Pinpoint the cell where the given text exists, returning its [X, Y] midpoint coordinate. 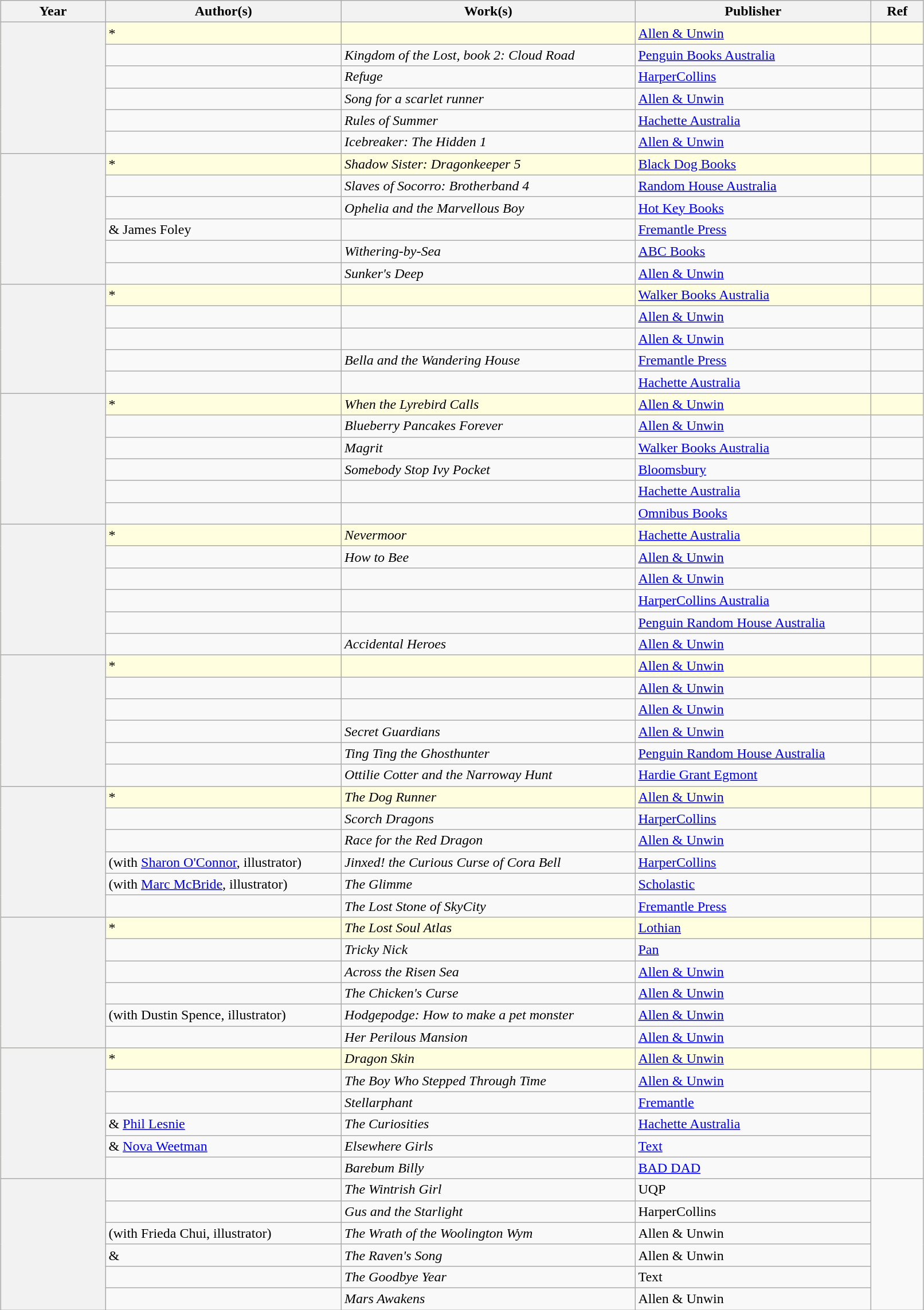
(with Dustin Spence, illustrator) [224, 1015]
Bloomsbury [753, 470]
ABC Books [753, 251]
Withering-by-Sea [488, 251]
Work(s) [488, 11]
Hot Key Books [753, 208]
Tricky Nick [488, 949]
Across the Risen Sea [488, 972]
Author(s) [224, 11]
Fremantle [753, 1102]
Nevermoor [488, 535]
The Goodbye Year [488, 1277]
Penguin Books Australia [753, 55]
How to Bee [488, 557]
The Boy Who Stepped Through Time [488, 1081]
Year [53, 11]
Gus and the Starlight [488, 1211]
The Dog Runner [488, 797]
Song for a scarlet runner [488, 99]
The Lost Soul Atlas [488, 928]
BAD DAD [753, 1168]
Barebum Billy [488, 1168]
Her Perilous Mansion [488, 1037]
Jinxed! the Curious Curse of Cora Bell [488, 862]
Pan [753, 949]
Race for the Red Dragon [488, 840]
The Curiosities [488, 1124]
Accidental Heroes [488, 644]
Omnibus Books [753, 513]
Shadow Sister: Dragonkeeper 5 [488, 164]
When the Lyrebird Calls [488, 404]
The Glimme [488, 884]
Scholastic [753, 884]
& James Foley [224, 229]
Ting Ting the Ghosthunter [488, 753]
Hodgepodge: How to make a pet monster [488, 1015]
Lothian [753, 928]
The Lost Stone of SkyCity [488, 906]
& Phil Lesnie [224, 1124]
Elsewhere Girls [488, 1146]
The Wintrish Girl [488, 1190]
Mars Awakens [488, 1299]
Random House Australia [753, 186]
Somebody Stop Ivy Pocket [488, 470]
The Raven's Song [488, 1255]
Bella and the Wandering House [488, 361]
Black Dog Books [753, 164]
Ophelia and the Marvellous Boy [488, 208]
& [224, 1255]
The Chicken's Curse [488, 994]
Dragon Skin [488, 1059]
Refuge [488, 77]
Ref [898, 11]
(with Sharon O'Connor, illustrator) [224, 862]
UQP [753, 1190]
(with Frieda Chui, illustrator) [224, 1233]
Icebreaker: The Hidden 1 [488, 142]
Publisher [753, 11]
Secret Guardians [488, 732]
& Nova Weetman [224, 1146]
Sunker's Deep [488, 273]
Stellarphant [488, 1102]
Scorch Dragons [488, 819]
Hardie Grant Egmont [753, 775]
Magrit [488, 448]
Slaves of Socorro: Brotherband 4 [488, 186]
Ottilie Cotter and the Narroway Hunt [488, 775]
Rules of Summer [488, 120]
HarperCollins Australia [753, 600]
Kingdom of the Lost, book 2: Cloud Road [488, 55]
(with Marc McBride, illustrator) [224, 884]
The Wrath of the Woolington Wym [488, 1233]
Blueberry Pancakes Forever [488, 426]
